Identify which cell holds the provided text, then report its [X, Y] central coordinate. 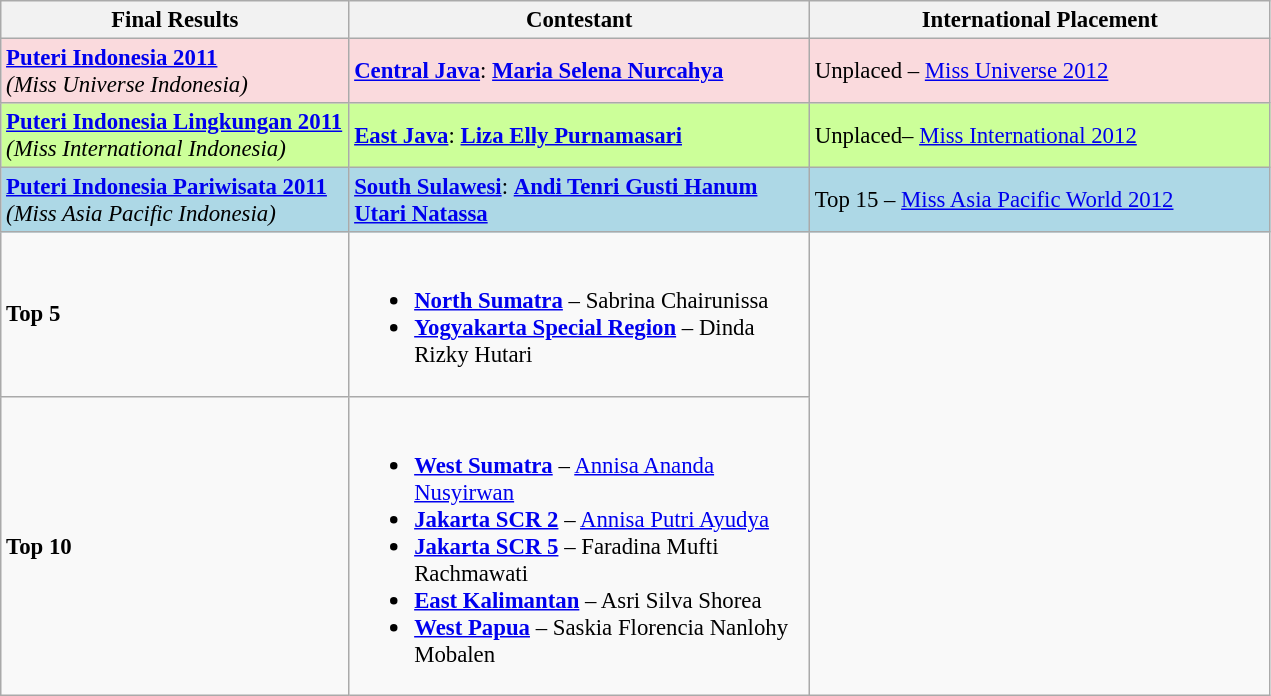
Unplaced – Miss Universe 2012 [1040, 72]
Unplaced– Miss International 2012 [1040, 136]
Top 10 [175, 546]
Central Java: Maria Selena Nurcahya [580, 72]
Final Results [175, 20]
South Sulawesi: Andi Tenri Gusti Hanum Utari Natassa [580, 200]
Top 5 [175, 314]
East Java: Liza Elly Purnamasari [580, 136]
International Placement [1040, 20]
Puteri Indonesia 2011(Miss Universe Indonesia) [175, 72]
Puteri Indonesia Lingkungan 2011(Miss International Indonesia) [175, 136]
Top 15 – Miss Asia Pacific World 2012 [1040, 200]
Contestant [580, 20]
North Sumatra – Sabrina Chairunissa Yogyakarta Special Region – Dinda Rizky Hutari [580, 314]
Puteri Indonesia Pariwisata 2011(Miss Asia Pacific Indonesia) [175, 200]
